Detect which cell encompasses the target text, then output its [X, Y] center coordinate. 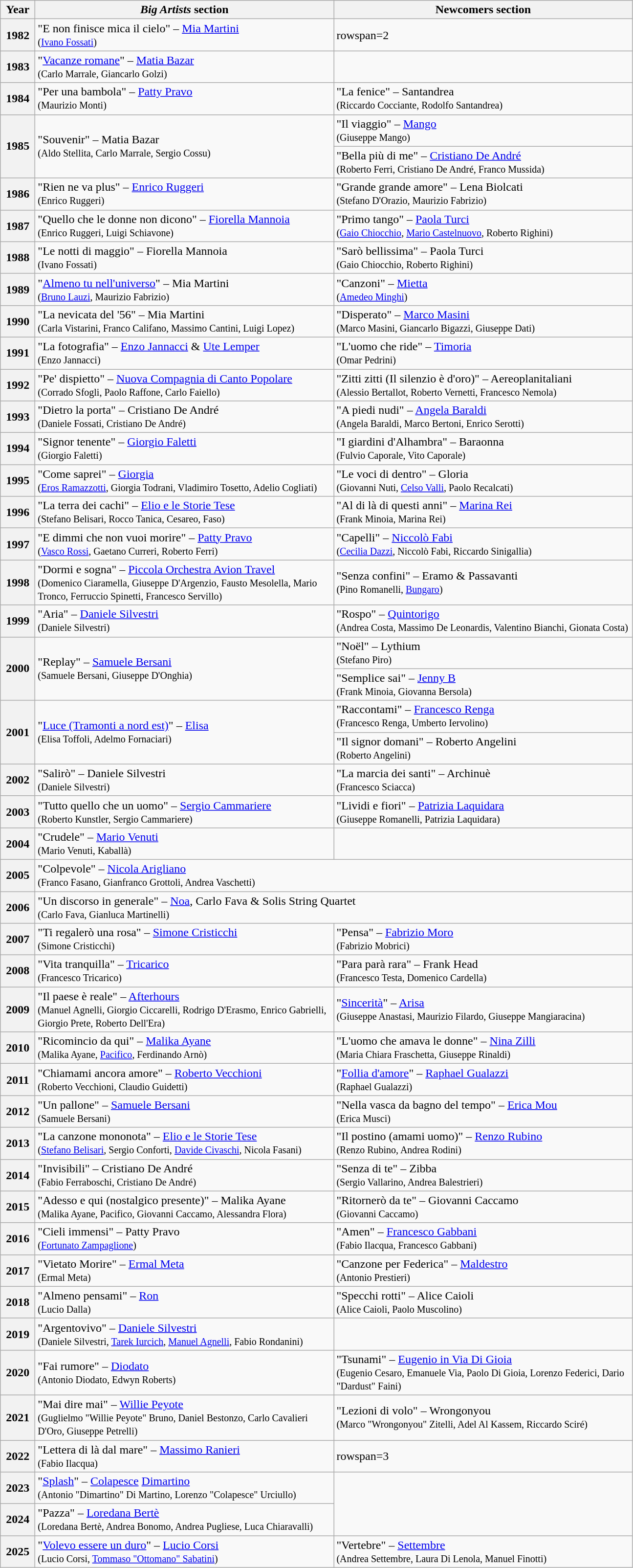
"Volevo essere un duro" – Lucio Corsi(Lucio Corsi, Tommaso "Ottomano" Sabatini) [185, 1551]
"La canzone mononota" – Elio e le Storie Tese(Stefano Belisari, Sergio Conforti, Davide Civaschi, Nicola Fasani) [185, 1143]
"Souvenir" – Matia Bazar(Aldo Stellita, Carlo Marrale, Sergio Cossu) [185, 146]
"Mai dire mai" – Willie Peyote(Guglielmo "Willie Peyote" Bruno, Daniel Bestonzo, Carlo Cavalieri D'Oro, Giuseppe Petrelli) [185, 1417]
"Quello che le donne non dicono" – Fiorella Mannoia(Enrico Ruggeri, Luigi Schiavone) [185, 226]
1992 [18, 384]
"Nella vasca da bagno del tempo" – Erica Mou(Erica Musci) [483, 1111]
"Adesso e qui (nostalgico presente)" – Malika Ayane(Malika Ayane, Pacifico, Giovanni Caccamo, Alessandra Flora) [185, 1207]
1986 [18, 194]
1993 [18, 417]
2003 [18, 812]
"Chiamami ancora amore" – Roberto Vecchioni(Roberto Vecchioni, Claudio Guidetti) [185, 1080]
"Capelli" – Niccolò Fabi(Cecilia Dazzi, Niccolò Fabi, Riccardo Sinigallia) [483, 544]
Newcomers section [483, 10]
Big Artists section [185, 10]
"Vietato Morire" – Ermal Meta(Ermal Meta) [185, 1271]
1982 [18, 35]
"Ricomincio da qui" – Malika Ayane(Malika Ayane, Pacifico, Ferdinando Arnò) [185, 1048]
"Il postino (amami uomo)" – Renzo Rubino(Renzo Rubino, Andrea Rodini) [483, 1143]
"La terra dei cachi" – Elio e le Storie Tese(Stefano Belisari, Rocco Tanica, Cesareo, Faso) [185, 513]
1984 [18, 99]
"Il viaggio" – Mango(Giuseppe Mango) [483, 130]
"Senza di te" – Zibba(Sergio Vallarino, Andrea Balestrieri) [483, 1175]
"Semplice sai" – Jenny B(Frank Minoia, Giovanna Bersola) [483, 685]
"Dietro la porta" – Cristiano De André(Daniele Fossati, Cristiano De André) [185, 417]
2015 [18, 1207]
"Raccontami" – Francesco Renga(Francesco Renga, Umberto Iervolino) [483, 716]
"Il paese è reale" – Afterhours(Manuel Agnelli, Giorgio Ciccarelli, Rodrigo D'Erasmo, Enrico Gabrielli, Giorgio Prete, Roberto Dell'Era) [185, 1009]
"Rien ne va plus" – Enrico Ruggeri(Enrico Ruggeri) [185, 194]
"Noël" – Lythium(Stefano Piro) [483, 652]
"Follia d'amore" – Raphael Gualazzi(Raphael Gualazzi) [483, 1080]
"Almeno pensami" – Ron(Lucio Dalla) [185, 1302]
2024 [18, 1520]
"La nevicata del '56" – Mia Martini(Carla Vistarini, Franco Califano, Massimo Cantini, Luigi Lopez) [185, 321]
"Salirò" – Daniele Silvestri(Daniele Silvestri) [185, 780]
2014 [18, 1175]
"Le notti di maggio" – Fiorella Mannoia(Ivano Fossati) [185, 257]
"Disperato" – Marco Masini(Marco Masini, Giancarlo Bigazzi, Giuseppe Dati) [483, 321]
"Grande grande amore" – Lena Biolcati(Stefano D'Orazio, Maurizio Fabrizio) [483, 194]
2022 [18, 1456]
"La fenice" – Santandrea(Riccardo Cocciante, Rodolfo Santandrea) [483, 99]
2016 [18, 1238]
2011 [18, 1080]
"E non finisce mica il cielo" – Mia Martini(Ivano Fossati) [185, 35]
"Pensa" – Fabrizio Moro(Fabrizio Mobrici) [483, 939]
2010 [18, 1048]
1999 [18, 621]
"Un pallone" – Samuele Bersani(Samuele Bersani) [185, 1111]
"Vita tranquilla" – Tricarico(Francesco Tricarico) [185, 971]
"Colpevole" – Nicola Arigliano(Franco Fasano, Gianfranco Grottoli, Andrea Vaschetti) [334, 875]
2018 [18, 1302]
2017 [18, 1271]
2007 [18, 939]
"Canzone per Federica" – Maldestro(Antonio Prestieri) [483, 1271]
rowspan=3 [483, 1456]
"E dimmi che non vuoi morire" – Patty Pravo(Vasco Rossi, Gaetano Curreri, Roberto Ferri) [185, 544]
"Almeno tu nell'universo" – Mia Martini(Bruno Lauzi, Maurizio Fabrizio) [185, 290]
"Senza confini" – Eramo & Passavanti(Pino Romanelli, Bungaro) [483, 582]
"Vertebre" – Settembre(Andrea Settembre, Laura Di Lenola, Manuel Finotti) [483, 1551]
1983 [18, 67]
"Signor tenente" – Giorgio Faletti(Giorgio Faletti) [185, 449]
2000 [18, 669]
"Primo tango" – Paola Turci(Gaio Chiocchio, Mario Castelnuovo, Roberto Righini) [483, 226]
2004 [18, 843]
"Lividi e fiori" – Patrizia Laquidara(Giuseppe Romanelli, Patrizia Laquidara) [483, 812]
"La marcia dei santi" – Archinuè(Francesco Sciacca) [483, 780]
"Crudele" – Mario Venuti(Mario Venuti, Kaballà) [185, 843]
2006 [18, 907]
2020 [18, 1372]
"Lezioni di volo" – Wrongonyou(Marco "Wrongonyou" Zitelli, Adel Al Kassem, Riccardo Sciré) [483, 1417]
"Para parà rara" – Frank Head(Francesco Testa, Domenico Cardella) [483, 971]
"Zitti zitti (Il silenzio è d'oro)" – Aereoplanitaliani(Alessio Bertallot, Roberto Vernetti, Francesco Nemola) [483, 384]
1998 [18, 582]
"La fotografia" – Enzo Jannacci & Ute Lemper(Enzo Jannacci) [185, 353]
"I giardini d'Alhambra" – Baraonna(Fulvio Caporale, Vito Caporale) [483, 449]
1985 [18, 146]
rowspan=2 [483, 35]
1996 [18, 513]
1994 [18, 449]
1988 [18, 257]
"Invisibili" – Cristiano De André(Fabio Ferraboschi, Cristiano De André) [185, 1175]
2002 [18, 780]
"Il signor domani" – Roberto Angelini(Roberto Angelini) [483, 748]
"Ritornerò da te" – Giovanni Caccamo(Giovanni Caccamo) [483, 1207]
"Un discorso in generale" – Noa, Carlo Fava & Solis String Quartet(Carlo Fava, Gianluca Martinelli) [334, 907]
"Amen" – Francesco Gabbani(Fabio Ilacqua, Francesco Gabbani) [483, 1238]
"Argentovivo" – Daniele Silvestri(Daniele Silvestri, Tarek Iurcich, Manuel Agnelli, Fabio Rondanini) [185, 1334]
"A piedi nudi" – Angela Baraldi(Angela Baraldi, Marco Bertoni, Enrico Serotti) [483, 417]
2012 [18, 1111]
1989 [18, 290]
2013 [18, 1143]
"Al di là di questi anni" – Marina Rei(Frank Minoia, Marina Rei) [483, 513]
"Specchi rotti" – Alice Caioli(Alice Caioli, Paolo Muscolino) [483, 1302]
2019 [18, 1334]
1987 [18, 226]
2001 [18, 732]
"Ti regalerò una rosa" – Simone Cristicchi(Simone Cristicchi) [185, 939]
"L'uomo che amava le donne" – Nina Zilli(Maria Chiara Fraschetta, Giuseppe Rinaldi) [483, 1048]
"Tutto quello che un uomo" – Sergio Cammariere(Roberto Kunstler, Sergio Cammariere) [185, 812]
2005 [18, 875]
2023 [18, 1488]
"Sarò bellissima" – Paola Turci(Gaio Chiocchio, Roberto Righini) [483, 257]
"Replay" – Samuele Bersani(Samuele Bersani, Giuseppe D'Onghia) [185, 669]
2008 [18, 971]
2025 [18, 1551]
"Lettera di là dal mare" – Massimo Ranieri(Fabio Ilacqua) [185, 1456]
Year [18, 10]
1991 [18, 353]
"Pazza" – Loredana Bertè(Loredana Bertè, Andrea Bonomo, Andrea Pugliese, Luca Chiaravalli) [185, 1520]
"Luce (Tramonti a nord est)" – Elisa(Elisa Toffoli, Adelmo Fornaciari) [185, 732]
"Cieli immensi" – Patty Pravo(Fortunato Zampaglione) [185, 1238]
"Le voci di dentro" – Gloria(Giovanni Nuti, Celso Valli, Paolo Recalcati) [483, 480]
"Vacanze romane" – Matia Bazar(Carlo Marrale, Giancarlo Golzi) [185, 67]
"Come saprei" – Giorgia (Eros Ramazzotti, Giorgia Todrani, Vladimiro Tosetto, Adelio Cogliati) [185, 480]
"Pe' dispietto" – Nuova Compagnia di Canto Popolare(Corrado Sfogli, Paolo Raffone, Carlo Faiello) [185, 384]
"L'uomo che ride" – Timoria(Omar Pedrini) [483, 353]
"Per una bambola" – Patty Pravo(Maurizio Monti) [185, 99]
1990 [18, 321]
1995 [18, 480]
1997 [18, 544]
"Canzoni" – Mietta(Amedeo Minghi) [483, 290]
"Splash" – Colapesce Dimartino(Antonio "Dimartino" Di Martino, Lorenzo "Colapesce" Urciullo) [185, 1488]
"Sincerità" – Arisa(Giuseppe Anastasi, Maurizio Filardo, Giuseppe Mangiaracina) [483, 1009]
"Rospo" – Quintorigo(Andrea Costa, Massimo De Leonardis, Valentino Bianchi, Gionata Costa) [483, 621]
2021 [18, 1417]
"Tsunami" – Eugenio in Via Di Gioia(Eugenio Cesaro, Emanuele Via, Paolo Di Gioia, Lorenzo Federici, Dario "Dardust" Faini) [483, 1372]
"Bella più di me" – Cristiano De André(Roberto Ferri, Cristiano De André, Franco Mussida) [483, 162]
"Fai rumore" – Diodato(Antonio Diodato, Edwyn Roberts) [185, 1372]
2009 [18, 1009]
"Aria" – Daniele Silvestri(Daniele Silvestri) [185, 621]
